Find where the given text appears and provide that cell's center as (x, y) coordinate. 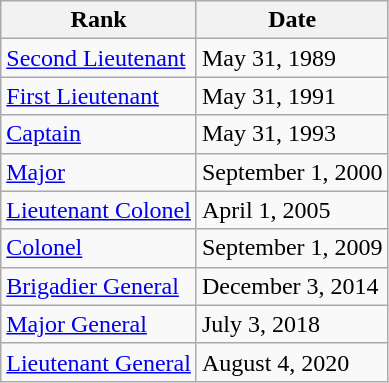
Brigadier General (99, 286)
July 3, 2018 (292, 324)
First Lieutenant (99, 96)
September 1, 2000 (292, 172)
Major (99, 172)
September 1, 2009 (292, 248)
Second Lieutenant (99, 58)
May 31, 1993 (292, 134)
May 31, 1991 (292, 96)
Colonel (99, 248)
Rank (99, 20)
Captain (99, 134)
December 3, 2014 (292, 286)
April 1, 2005 (292, 210)
August 4, 2020 (292, 362)
May 31, 1989 (292, 58)
Major General (99, 324)
Lieutenant General (99, 362)
Date (292, 20)
Lieutenant Colonel (99, 210)
